Search for the cell housing the specified text and yield its [X, Y] center coordinate. 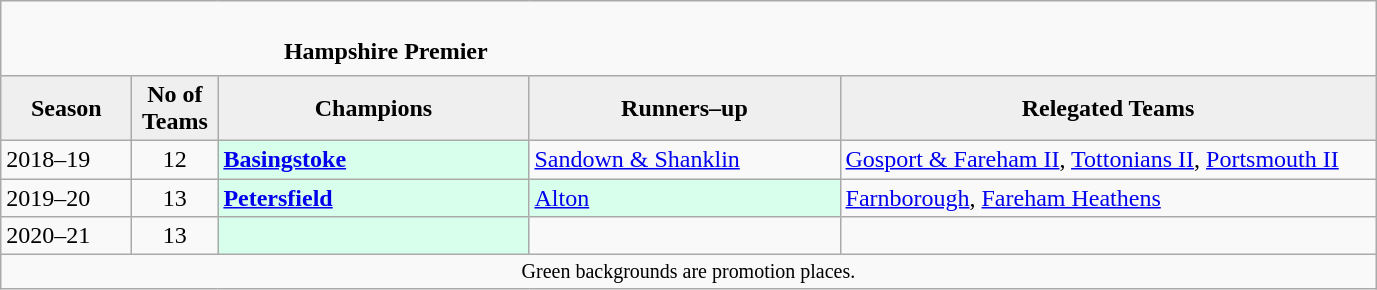
Green backgrounds are promotion places. [688, 272]
Season [66, 108]
2020–21 [66, 236]
Relegated Teams [1108, 108]
Basingstoke [374, 159]
Champions [374, 108]
Alton [684, 197]
Petersfield [374, 197]
Gosport & Fareham II, Tottonians II, Portsmouth II [1108, 159]
Farnborough, Fareham Heathens [1108, 197]
Sandown & Shanklin [684, 159]
12 [175, 159]
2018–19 [66, 159]
No of Teams [175, 108]
2019–20 [66, 197]
Runners–up [684, 108]
